For the text-containing cell, return its midpoint in [X, Y] coordinate format. 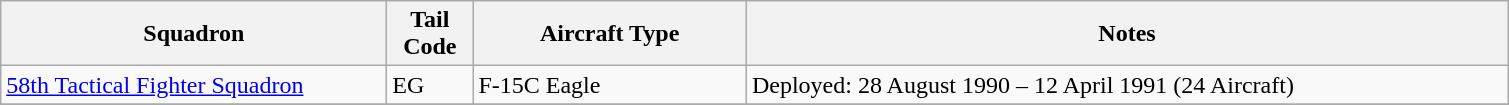
Notes [1126, 34]
F-15C Eagle [610, 85]
EG [430, 85]
Deployed: 28 August 1990 – 12 April 1991 (24 Aircraft) [1126, 85]
58th Tactical Fighter Squadron [194, 85]
Squadron [194, 34]
Tail Code [430, 34]
Aircraft Type [610, 34]
